Locate the cell with the specified text and output its (X, Y) center coordinate. 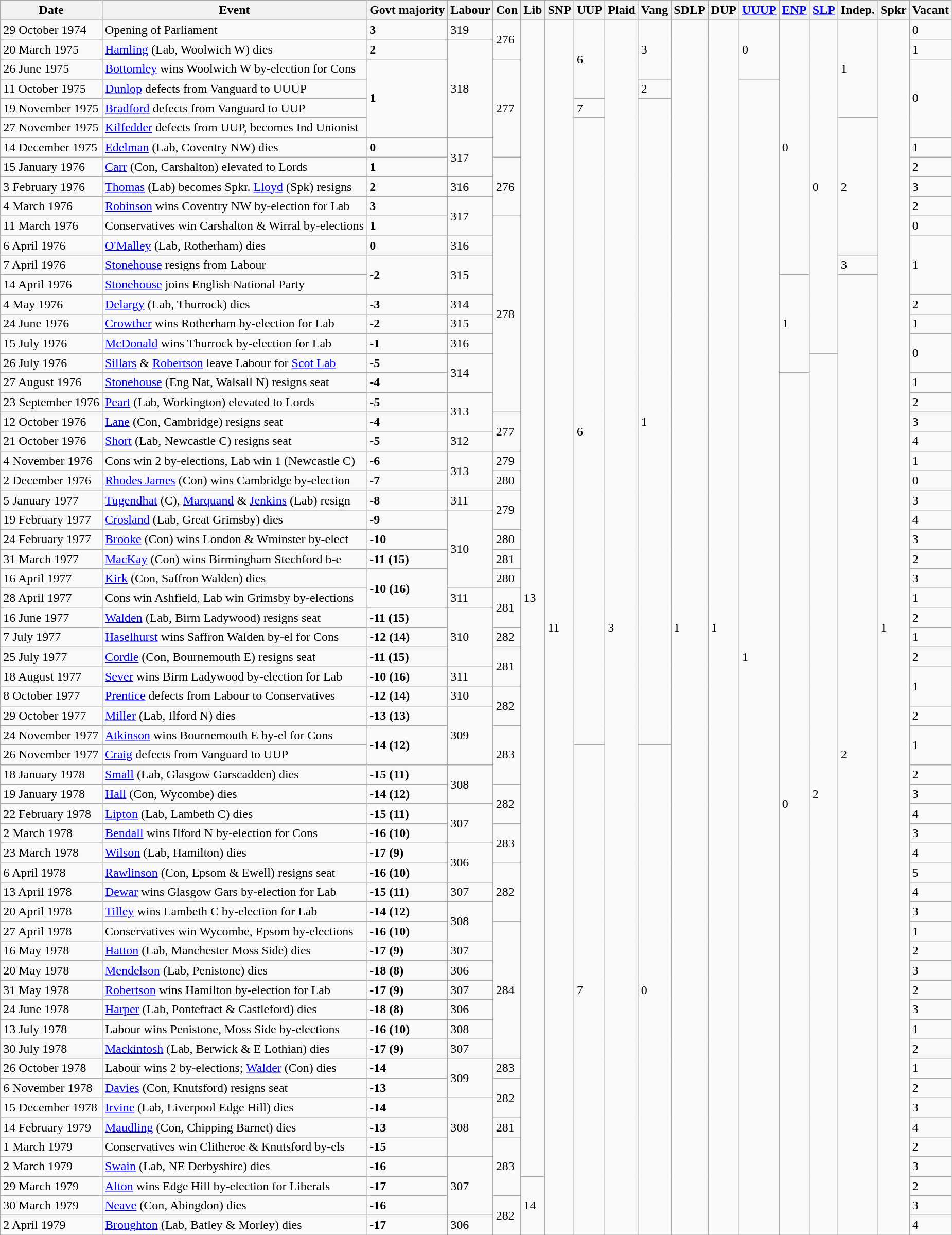
Con (507, 10)
11 March 1976 (51, 225)
Lane (Con, Cambridge) resigns seat (234, 422)
15 January 1976 (51, 167)
24 June 1978 (51, 1010)
SDLP (690, 10)
Lib (533, 10)
Broughton (Lab, Batley & Morley) dies (234, 1225)
13 April 1978 (51, 892)
Kilfedder defects from UUP, becomes Ind Unionist (234, 128)
Mackintosh (Lab, Berwick & E Lothian) dies (234, 1049)
8 October 1977 (51, 696)
14 April 1976 (51, 285)
28 April 1977 (51, 598)
-1 (408, 343)
284 (507, 990)
Cons win Ashfield, Lab win Grimsby by-elections (234, 598)
18 August 1977 (51, 676)
Govt majority (408, 10)
DUP (724, 10)
Dunlop defects from Vanguard to UUUP (234, 89)
19 January 1978 (51, 794)
14 December 1975 (51, 147)
UUP (589, 10)
6 November 1978 (51, 1088)
7 April 1976 (51, 265)
Stonehouse joins English National Party (234, 285)
Peart (Lab, Workington) elevated to Lords (234, 402)
26 June 1975 (51, 69)
Stonehouse (Eng Nat, Walsall N) resigns seat (234, 382)
Prentice defects from Labour to Conservatives (234, 696)
16 June 1977 (51, 618)
20 May 1978 (51, 970)
-15 (408, 1146)
29 October 1974 (51, 30)
Mendelson (Lab, Penistone) dies (234, 970)
278 (507, 314)
19 November 1975 (51, 108)
16 May 1978 (51, 951)
Edelman (Lab, Coventry NW) dies (234, 147)
Rhodes James (Con) wins Cambridge by-election (234, 480)
24 June 1976 (51, 324)
Indep. (857, 10)
MacKay (Con) wins Birmingham Stechford b-e (234, 559)
7 July 1977 (51, 637)
Wilson (Lab, Hamilton) dies (234, 853)
3 February 1976 (51, 186)
-13 (13) (408, 716)
27 August 1976 (51, 382)
Stonehouse resigns from Labour (234, 265)
Conservatives win Carshalton & Wirral by-elections (234, 225)
2 March 1978 (51, 833)
Tugendhat (C), Marquand & Jenkins (Lab) resign (234, 500)
Opening of Parliament (234, 30)
Craig defects from Vanguard to UUP (234, 755)
29 October 1977 (51, 716)
19 February 1977 (51, 519)
Robertson wins Hamilton by-election for Lab (234, 990)
Lipton (Lab, Lambeth C) dies (234, 813)
15 July 1976 (51, 343)
18 January 1978 (51, 774)
31 March 1977 (51, 559)
24 February 1977 (51, 539)
15 December 1978 (51, 1107)
26 November 1977 (51, 755)
24 November 1977 (51, 735)
23 September 1976 (51, 402)
20 April 1978 (51, 912)
-3 (408, 304)
5 (930, 873)
Maudling (Con, Chipping Barnet) dies (234, 1127)
Sever wins Birm Ladywood by-election for Lab (234, 676)
29 March 1979 (51, 1186)
Davies (Con, Knutsford) resigns seat (234, 1088)
-9 (408, 519)
Swain (Lab, NE Derbyshire) dies (234, 1166)
11 October 1975 (51, 89)
Cons win 2 by-elections, Lab win 1 (Newcastle C) (234, 461)
2 April 1979 (51, 1225)
312 (470, 441)
Carr (Con, Carshalton) elevated to Lords (234, 167)
Walden (Lab, Birm Ladywood) resigns seat (234, 618)
Crosland (Lab, Great Grimsby) dies (234, 519)
2 December 1976 (51, 480)
Labour (470, 10)
Harper (Lab, Pontefract & Castleford) dies (234, 1010)
Sillars & Robertson leave Labour for Scot Lab (234, 363)
14 (533, 1205)
25 July 1977 (51, 657)
4 May 1976 (51, 304)
Conservatives win Wycombe, Epsom by-elections (234, 931)
Thomas (Lab) becomes Spkr. Lloyd (Spk) resigns (234, 186)
Hall (Con, Wycombe) dies (234, 794)
Bradford defects from Vanguard to UUP (234, 108)
Dewar wins Glasgow Gars by-election for Lab (234, 892)
Brooke (Con) wins London & Wminster by-elect (234, 539)
Vang (655, 10)
Spkr (894, 10)
Rawlinson (Con, Epsom & Ewell) resigns seat (234, 873)
1 March 1979 (51, 1146)
-6 (408, 461)
O'Malley (Lab, Rotherham) dies (234, 246)
13 (533, 598)
21 October 1976 (51, 441)
Small (Lab, Glasgow Garscadden) dies (234, 774)
13 July 1978 (51, 1029)
Kirk (Con, Saffron Walden) dies (234, 579)
26 July 1976 (51, 363)
Crowther wins Rotherham by-election for Lab (234, 324)
Tilley wins Lambeth C by-election for Lab (234, 912)
5 January 1977 (51, 500)
Atkinson wins Bournemouth E by-el for Cons (234, 735)
ENP (795, 10)
Vacant (930, 10)
20 March 1975 (51, 49)
Irvine (Lab, Liverpool Edge Hill) dies (234, 1107)
23 March 1978 (51, 853)
6 April 1978 (51, 873)
30 March 1979 (51, 1206)
-7 (408, 480)
318 (470, 89)
Hatton (Lab, Manchester Moss Side) dies (234, 951)
30 July 1978 (51, 1049)
319 (470, 30)
27 November 1975 (51, 128)
12 October 1976 (51, 422)
22 February 1978 (51, 813)
Conservatives win Clitheroe & Knutsford by-els (234, 1146)
4 March 1976 (51, 206)
11 (559, 628)
Short (Lab, Newcastle C) resigns seat (234, 441)
SLP (823, 10)
Miller (Lab, Ilford N) dies (234, 716)
-10 (408, 539)
Event (234, 10)
Plaid (622, 10)
Labour wins Penistone, Moss Side by-elections (234, 1029)
Robinson wins Coventry NW by-election for Lab (234, 206)
-8 (408, 500)
Neave (Con, Abingdon) dies (234, 1206)
31 May 1978 (51, 990)
14 February 1979 (51, 1127)
Labour wins 2 by-elections; Walder (Con) dies (234, 1068)
UUUP (760, 10)
Cordle (Con, Bournemouth E) resigns seat (234, 657)
Bendall wins Ilford N by-election for Cons (234, 833)
Hamling (Lab, Woolwich W) dies (234, 49)
Alton wins Edge Hill by-election for Liberals (234, 1186)
Delargy (Lab, Thurrock) dies (234, 304)
Bottomley wins Woolwich W by-election for Cons (234, 69)
4 November 1976 (51, 461)
6 April 1976 (51, 246)
16 April 1977 (51, 579)
SNP (559, 10)
Haselhurst wins Saffron Walden by-el for Cons (234, 637)
26 October 1978 (51, 1068)
2 March 1979 (51, 1166)
McDonald wins Thurrock by-election for Lab (234, 343)
27 April 1978 (51, 931)
Date (51, 10)
